Determine the (X, Y) coordinate at the center of the cell enclosing the given text.  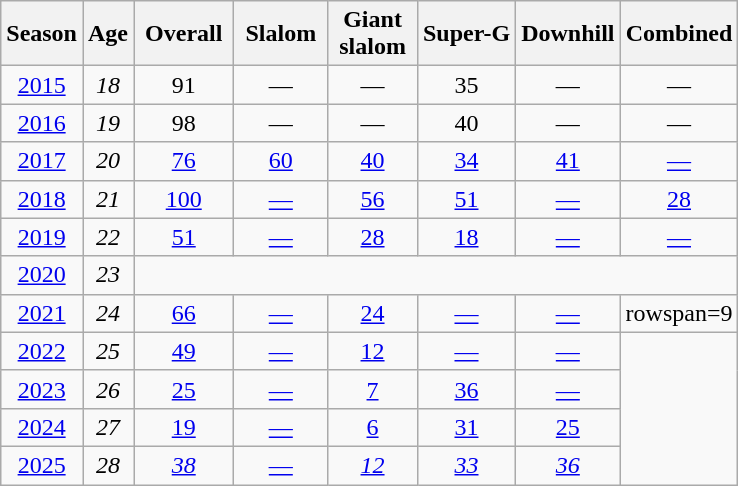
Downhill (568, 34)
2025 (42, 465)
6 (373, 427)
Age (108, 34)
2019 (42, 237)
100 (184, 199)
2017 (42, 161)
Giant slalom (373, 34)
Super-G (466, 34)
Slalom (281, 34)
2018 (42, 199)
38 (184, 465)
66 (184, 313)
2021 (42, 313)
22 (108, 237)
27 (108, 427)
2015 (42, 85)
76 (184, 161)
56 (373, 199)
2024 (42, 427)
2016 (42, 123)
20 (108, 161)
Season (42, 34)
2023 (42, 389)
23 (108, 275)
41 (568, 161)
35 (466, 85)
98 (184, 123)
91 (184, 85)
31 (466, 427)
Combined (679, 34)
26 (108, 389)
2020 (42, 275)
7 (373, 389)
Overall (184, 34)
34 (466, 161)
2022 (42, 351)
21 (108, 199)
rowspan=9 (679, 313)
60 (281, 161)
33 (466, 465)
49 (184, 351)
